Detect which cell encompasses the target text, then output its [x, y] center coordinate. 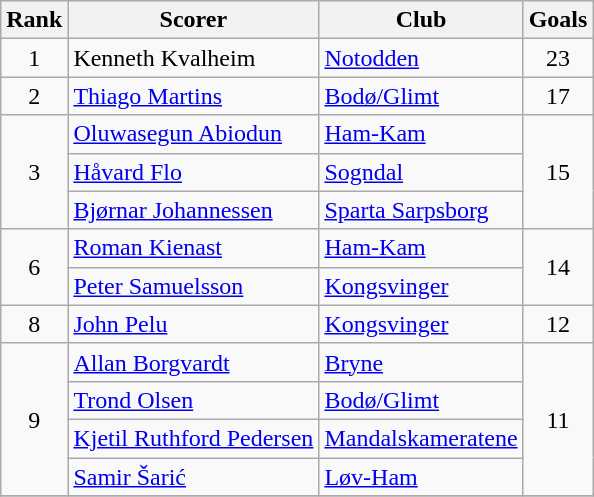
Peter Samuelsson [194, 286]
Rank [34, 20]
1 [34, 58]
14 [558, 267]
Løv-Ham [421, 477]
Roman Kienast [194, 248]
Kjetil Ruthford Pedersen [194, 438]
Mandalskameratene [421, 438]
3 [34, 172]
11 [558, 419]
Scorer [194, 20]
Håvard Flo [194, 172]
Sogndal [421, 172]
23 [558, 58]
8 [34, 324]
Sparta Sarpsborg [421, 210]
Bryne [421, 362]
Oluwasegun Abiodun [194, 134]
Goals [558, 20]
9 [34, 419]
Kenneth Kvalheim [194, 58]
Samir Šarić [194, 477]
Thiago Martins [194, 96]
Trond Olsen [194, 400]
Notodden [421, 58]
6 [34, 267]
12 [558, 324]
Club [421, 20]
15 [558, 172]
Allan Borgvardt [194, 362]
John Pelu [194, 324]
2 [34, 96]
Bjørnar Johannessen [194, 210]
17 [558, 96]
